Provide the (x, y) coordinate of the cell's center where the given text is located.  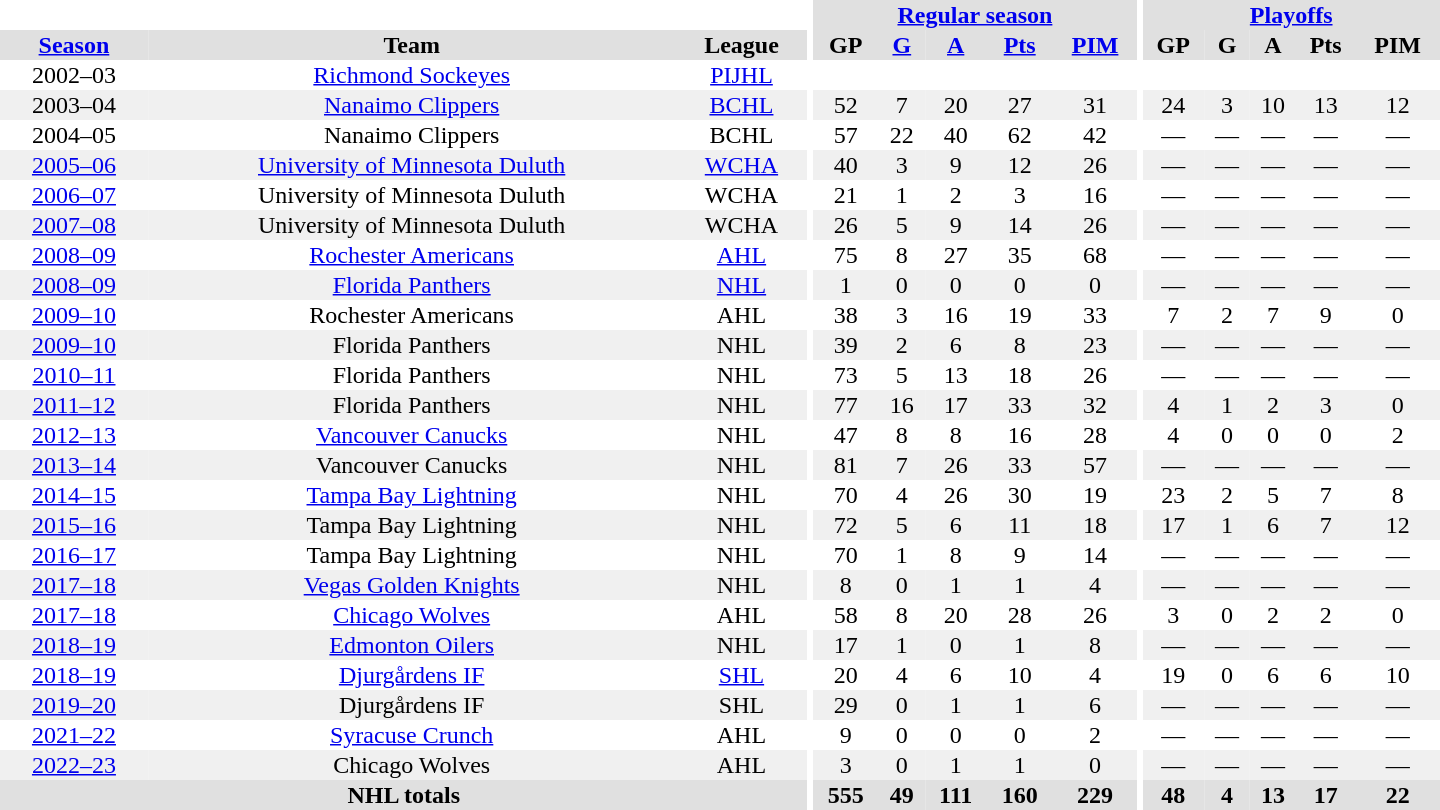
Regular season (976, 15)
229 (1095, 795)
48 (1173, 795)
68 (1095, 255)
2022–23 (74, 765)
52 (846, 105)
Season (74, 45)
21 (846, 195)
77 (846, 405)
32 (1095, 405)
Playoffs (1291, 15)
2006–07 (74, 195)
2007–08 (74, 225)
2012–13 (74, 435)
2015–16 (74, 525)
League (741, 45)
2010–11 (74, 375)
PIJHL (741, 75)
NHL totals (404, 795)
30 (1020, 495)
Richmond Sockeyes (412, 75)
24 (1173, 105)
555 (846, 795)
2002–03 (74, 75)
Team (412, 45)
160 (1020, 795)
58 (846, 615)
2016–17 (74, 555)
Vegas Golden Knights (412, 585)
35 (1020, 255)
42 (1095, 135)
39 (846, 345)
31 (1095, 105)
73 (846, 375)
2004–05 (74, 135)
2021–22 (74, 735)
62 (1020, 135)
49 (902, 795)
2013–14 (74, 465)
72 (846, 525)
2005–06 (74, 165)
111 (956, 795)
38 (846, 315)
11 (1020, 525)
Edmonton Oilers (412, 645)
81 (846, 465)
2003–04 (74, 105)
29 (846, 705)
2011–12 (74, 405)
47 (846, 435)
75 (846, 255)
2014–15 (74, 495)
2019–20 (74, 705)
Syracuse Crunch (412, 735)
